Identify which cell holds the provided text, then report its (X, Y) central coordinate. 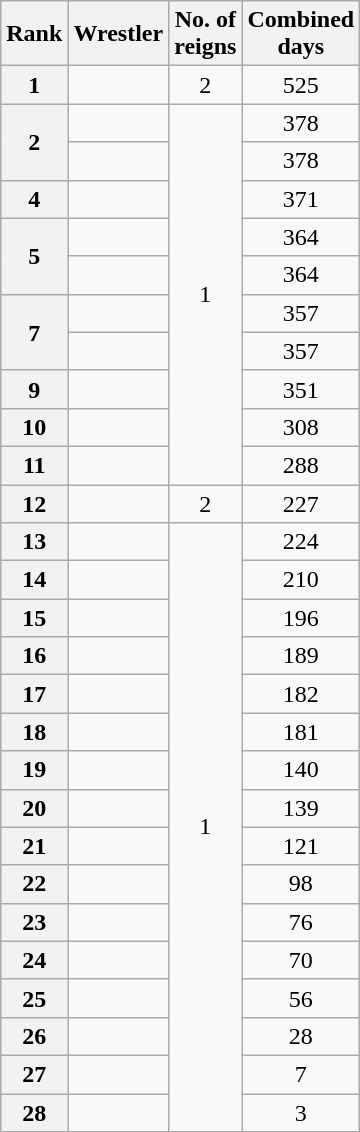
21 (34, 846)
12 (34, 503)
4 (34, 199)
121 (301, 846)
15 (34, 618)
70 (301, 960)
Wrestler (118, 34)
210 (301, 580)
24 (34, 960)
224 (301, 542)
140 (301, 770)
181 (301, 732)
351 (301, 389)
26 (34, 1036)
9 (34, 389)
371 (301, 199)
189 (301, 656)
Rank (34, 34)
22 (34, 884)
No. ofreigns (206, 34)
227 (301, 503)
525 (301, 85)
20 (34, 808)
14 (34, 580)
Combineddays (301, 34)
18 (34, 732)
11 (34, 465)
56 (301, 998)
10 (34, 427)
98 (301, 884)
288 (301, 465)
308 (301, 427)
76 (301, 922)
139 (301, 808)
16 (34, 656)
13 (34, 542)
17 (34, 694)
196 (301, 618)
25 (34, 998)
19 (34, 770)
182 (301, 694)
23 (34, 922)
3 (301, 1113)
5 (34, 256)
27 (34, 1074)
